Extract the (x, y) coordinate from the center of the cell holding the provided text.  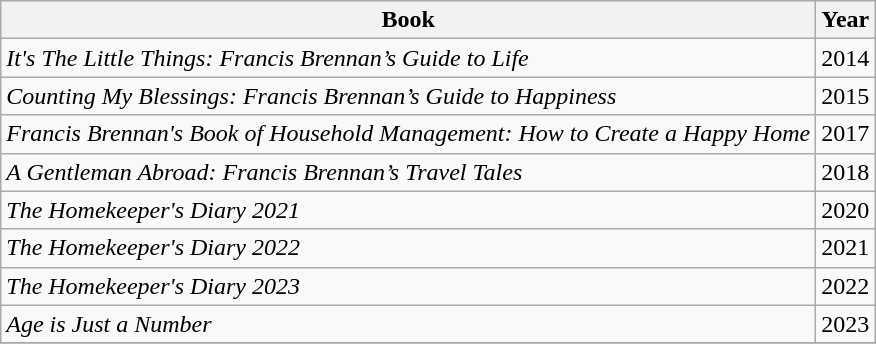
2023 (846, 324)
Age is Just a Number (408, 324)
2020 (846, 210)
Year (846, 20)
2014 (846, 58)
The Homekeeper's Diary 2023 (408, 286)
It's The Little Things: Francis Brennan’s Guide to Life (408, 58)
A Gentleman Abroad: Francis Brennan’s Travel Tales (408, 172)
2021 (846, 248)
2022 (846, 286)
2017 (846, 134)
2015 (846, 96)
Francis Brennan's Book of Household Management: How to Create a Happy Home (408, 134)
2018 (846, 172)
Counting My Blessings: Francis Brennan’s Guide to Happiness (408, 96)
The Homekeeper's Diary 2021 (408, 210)
The Homekeeper's Diary 2022 (408, 248)
Book (408, 20)
